From the cell containing the given text, extract its center point as [X, Y] coordinate. 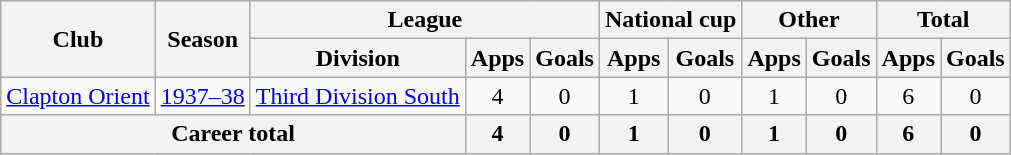
National cup [670, 20]
League [424, 20]
Club [78, 39]
Total [943, 20]
1937–38 [202, 96]
Season [202, 39]
Career total [234, 134]
Third Division South [358, 96]
Clapton Orient [78, 96]
Other [809, 20]
Division [358, 58]
